From the cell containing the given text, extract its center point as (X, Y) coordinate. 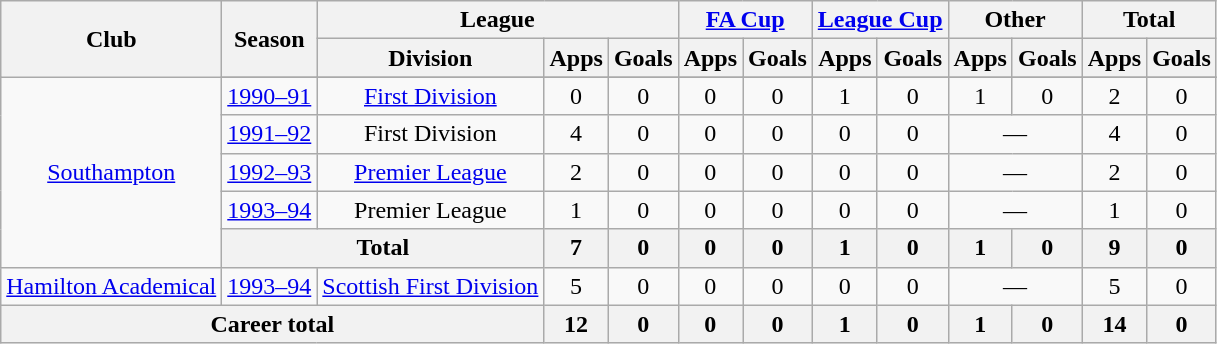
Scottish First Division (430, 286)
FA Cup (745, 20)
Southampton (112, 172)
Other (1015, 20)
14 (1114, 324)
Division (430, 58)
1992–93 (270, 172)
League Cup (880, 20)
12 (576, 324)
9 (1114, 248)
Hamilton Academical (112, 286)
Season (270, 39)
7 (576, 248)
Club (112, 39)
1991–92 (270, 134)
1990–91 (270, 96)
League (498, 20)
Career total (272, 324)
